Provide the [x, y] coordinate of the cell's center where the given text is located.  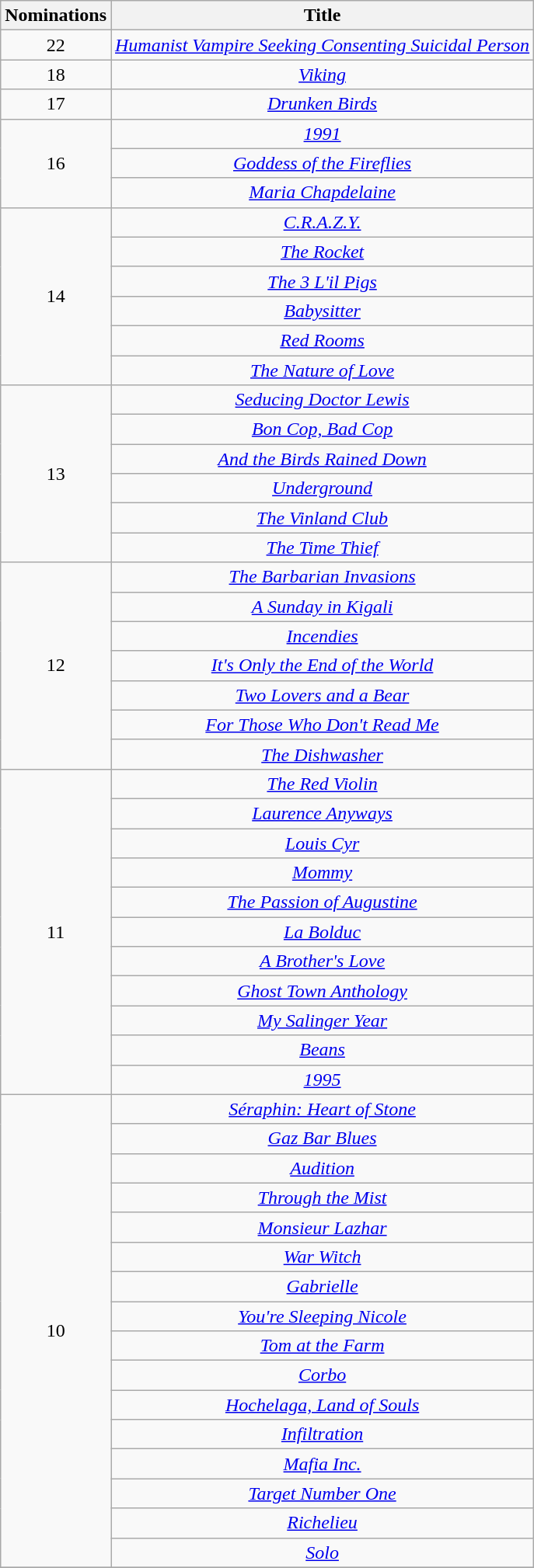
Solo [322, 1552]
Title [322, 16]
The Red Violin [322, 784]
C.R.A.Z.Y. [322, 222]
Goddess of the Fireflies [322, 163]
18 [56, 75]
13 [56, 474]
17 [56, 104]
Hochelaga, Land of Souls [322, 1405]
La Bolduc [322, 932]
Red Rooms [322, 340]
Through the Mist [322, 1198]
Mommy [322, 873]
Humanist Vampire Seeking Consenting Suicidal Person [322, 45]
The 3 L'il Pigs [322, 281]
Gaz Bar Blues [322, 1139]
Babysitter [322, 311]
A Sunday in Kigali [322, 607]
22 [56, 45]
Tom at the Farm [322, 1346]
Seducing Doctor Lewis [322, 400]
The Nature of Love [322, 370]
Gabrielle [322, 1286]
Richelieu [322, 1523]
For Those Who Don't Read Me [322, 725]
Maria Chapdelaine [322, 193]
Infiltration [322, 1434]
War Witch [322, 1257]
Mafia Inc. [322, 1464]
Laurence Anyways [322, 813]
Incendies [322, 636]
11 [56, 932]
16 [56, 163]
Bon Cop, Bad Cop [322, 429]
You're Sleeping Nicole [322, 1316]
Audition [322, 1168]
The Dishwasher [322, 754]
Underground [322, 488]
The Time Thief [322, 548]
The Barbarian Invasions [322, 577]
14 [56, 296]
Nominations [56, 16]
My Salinger Year [322, 1020]
And the Birds Rained Down [322, 459]
Monsieur Lazhar [322, 1227]
12 [56, 666]
10 [56, 1331]
Viking [322, 75]
Two Lovers and a Bear [322, 695]
Target Number One [322, 1493]
Corbo [322, 1375]
1991 [322, 134]
Louis Cyr [322, 843]
The Vinland Club [322, 518]
Ghost Town Anthology [322, 991]
Beans [322, 1050]
It's Only the End of the World [322, 666]
The Passion of Augustine [322, 902]
1995 [322, 1080]
Drunken Birds [322, 104]
Séraphin: Heart of Stone [322, 1109]
The Rocket [322, 252]
A Brother's Love [322, 961]
